Return the [X, Y] coordinate for the center point of the cell that contains the specified text.  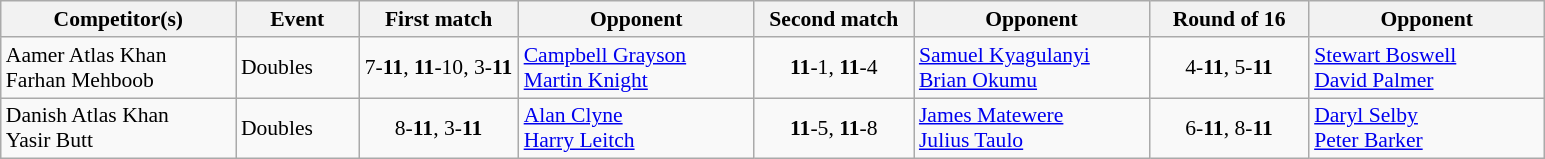
Samuel Kyagulanyi Brian Okumu [1032, 68]
Daryl Selby Peter Barker [1426, 128]
Stewart Boswell David Palmer [1426, 68]
Alan Clyne Harry Leitch [636, 128]
Round of 16 [1229, 19]
Aamer Atlas Khan Farhan Mehboob [118, 68]
6-11, 8-11 [1229, 128]
Campbell Grayson Martin Knight [636, 68]
Danish Atlas Khan Yasir Butt [118, 128]
Event [298, 19]
7-11, 11-10, 3-11 [438, 68]
4-11, 5-11 [1229, 68]
First match [438, 19]
Second match [834, 19]
11-1, 11-4 [834, 68]
James Matewere Julius Taulo [1032, 128]
Competitor(s) [118, 19]
8-11, 3-11 [438, 128]
11-5, 11-8 [834, 128]
